Find where the given text appears and provide that cell's center as [x, y] coordinate. 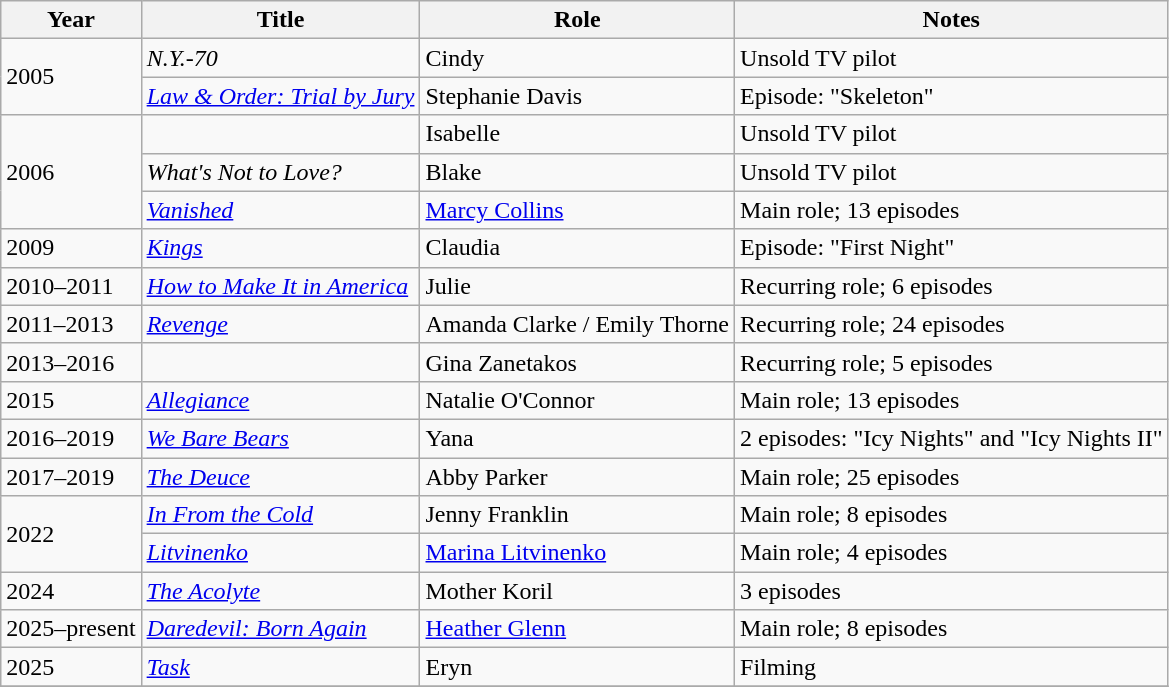
Role [578, 20]
N.Y.-70 [280, 58]
Recurring role; 6 episodes [952, 286]
2005 [71, 77]
The Acolyte [280, 591]
Kings [280, 248]
Allegiance [280, 400]
Jenny Franklin [578, 515]
Law & Order: Trial by Jury [280, 96]
2 episodes: "Icy Nights" and "Icy Nights II" [952, 438]
The Deuce [280, 477]
In From the Cold [280, 515]
Heather Glenn [578, 629]
Claudia [578, 248]
2010–2011 [71, 286]
Yana [578, 438]
Notes [952, 20]
Recurring role; 5 episodes [952, 362]
Blake [578, 172]
3 episodes [952, 591]
Abby Parker [578, 477]
2011–2013 [71, 324]
Title [280, 20]
Episode: "First Night" [952, 248]
Litvinenko [280, 553]
Eryn [578, 667]
Year [71, 20]
We Bare Bears [280, 438]
2006 [71, 172]
Natalie O'Connor [578, 400]
Mother Koril [578, 591]
Daredevil: Born Again [280, 629]
Marcy Collins [578, 210]
Cindy [578, 58]
2009 [71, 248]
2024 [71, 591]
Main role; 4 episodes [952, 553]
Gina Zanetakos [578, 362]
How to Make It in America [280, 286]
2016–2019 [71, 438]
2017–2019 [71, 477]
Main role; 25 episodes [952, 477]
2015 [71, 400]
Revenge [280, 324]
2013–2016 [71, 362]
Vanished [280, 210]
Isabelle [578, 134]
Recurring role; 24 episodes [952, 324]
Marina Litvinenko [578, 553]
What's Not to Love? [280, 172]
2025–present [71, 629]
2025 [71, 667]
Filming [952, 667]
Stephanie Davis [578, 96]
Episode: "Skeleton" [952, 96]
Amanda Clarke / Emily Thorne [578, 324]
2022 [71, 534]
Task [280, 667]
Julie [578, 286]
